For the text-containing cell, return its midpoint in [x, y] coordinate format. 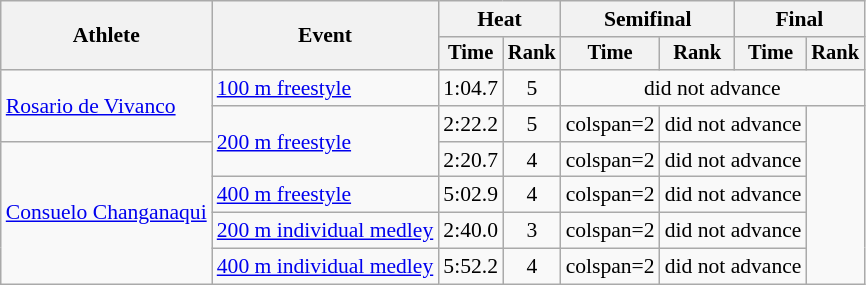
Semifinal [648, 19]
2:22.2 [470, 124]
Consuelo Changanaqui [106, 213]
Final [800, 19]
100 m freestyle [326, 88]
2:20.7 [470, 160]
Event [326, 36]
Heat [499, 19]
5:52.2 [470, 267]
3 [532, 231]
200 m individual medley [326, 231]
400 m freestyle [326, 195]
200 m freestyle [326, 142]
1:04.7 [470, 88]
Athlete [106, 36]
5:02.9 [470, 195]
Rosario de Vivanco [106, 106]
400 m individual medley [326, 267]
2:40.0 [470, 231]
